Return the [x, y] coordinate for the center point of the cell that contains the specified text.  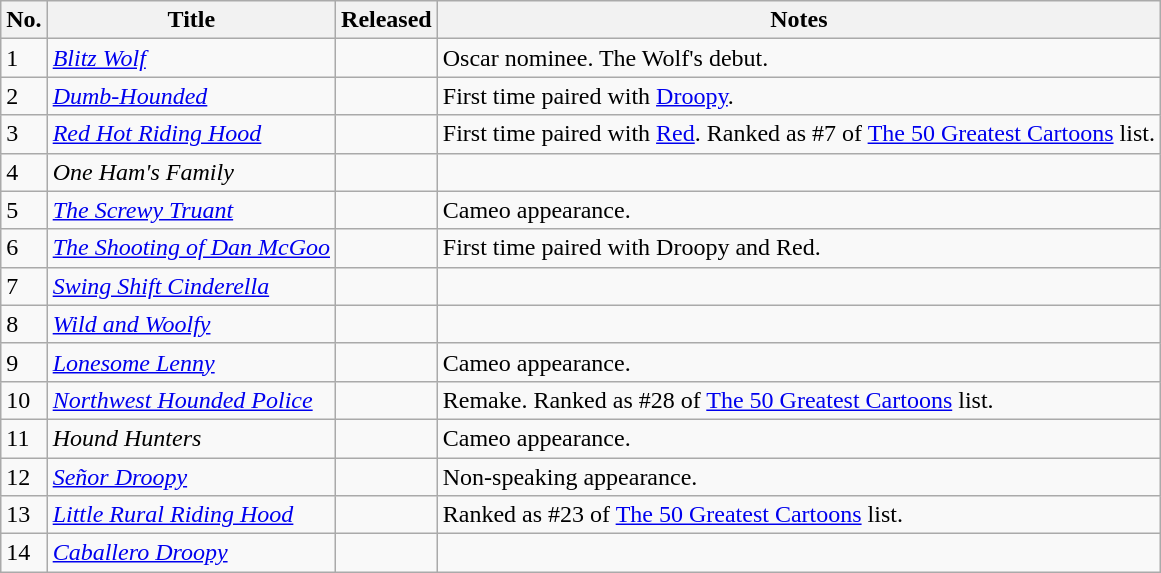
Notes [798, 20]
14 [24, 553]
Señor Droopy [191, 477]
3 [24, 134]
The Shooting of Dan McGoo [191, 248]
Blitz Wolf [191, 58]
9 [24, 362]
11 [24, 438]
Ranked as #23 of The 50 Greatest Cartoons list. [798, 515]
First time paired with Droopy. [798, 96]
1 [24, 58]
Released [387, 20]
Dumb-Hounded [191, 96]
7 [24, 286]
The Screwy Truant [191, 210]
Lonesome Lenny [191, 362]
Oscar nominee. The Wolf's debut. [798, 58]
Wild and Woolfy [191, 324]
First time paired with Red. Ranked as #7 of The 50 Greatest Cartoons list. [798, 134]
One Ham's Family [191, 172]
8 [24, 324]
Hound Hunters [191, 438]
No. [24, 20]
Little Rural Riding Hood [191, 515]
Red Hot Riding Hood [191, 134]
Caballero Droopy [191, 553]
First time paired with Droopy and Red. [798, 248]
10 [24, 400]
Northwest Hounded Police [191, 400]
Swing Shift Cinderella [191, 286]
12 [24, 477]
5 [24, 210]
Title [191, 20]
Non-speaking appearance. [798, 477]
13 [24, 515]
6 [24, 248]
Remake. Ranked as #28 of The 50 Greatest Cartoons list. [798, 400]
2 [24, 96]
4 [24, 172]
